Output the [x, y] coordinate of the center of the cell containing the given text.  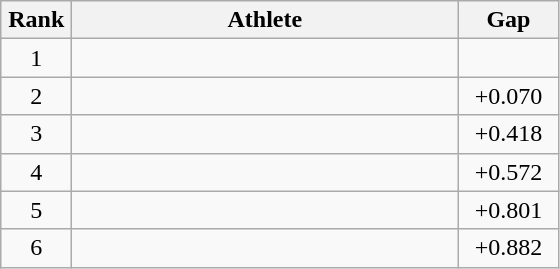
+0.801 [508, 210]
4 [36, 172]
1 [36, 58]
Rank [36, 20]
+0.882 [508, 248]
2 [36, 96]
+0.070 [508, 96]
5 [36, 210]
6 [36, 248]
+0.418 [508, 134]
+0.572 [508, 172]
Gap [508, 20]
Athlete [265, 20]
3 [36, 134]
